Provide the [X, Y] coordinate of the cell's center where the given text is located.  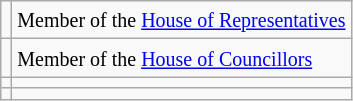
Member of the House of Councillors [182, 58]
Member of the House of Representatives [182, 20]
